Output the [X, Y] coordinate of the center of the cell containing the given text.  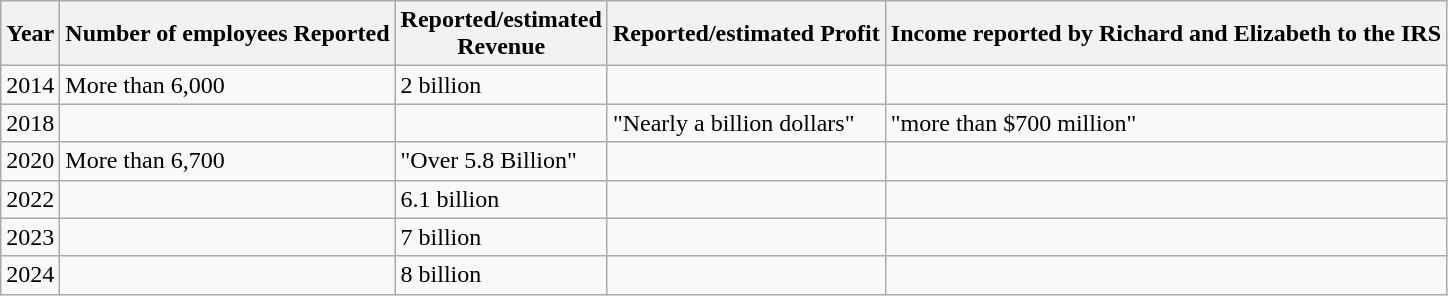
2024 [30, 275]
2022 [30, 199]
Year [30, 34]
2023 [30, 237]
7 billion [501, 237]
"Nearly a billion dollars" [746, 123]
"Over 5.8 Billion" [501, 161]
Reported/estimated Profit [746, 34]
Reported/estimatedRevenue [501, 34]
2 billion [501, 85]
2018 [30, 123]
8 billion [501, 275]
More than 6,700 [228, 161]
Number of employees Reported [228, 34]
"more than $700 million" [1166, 123]
2020 [30, 161]
Income reported by Richard and Elizabeth to the IRS [1166, 34]
2014 [30, 85]
6.1 billion [501, 199]
More than 6,000 [228, 85]
